From the cell containing the given text, extract its center point as [x, y] coordinate. 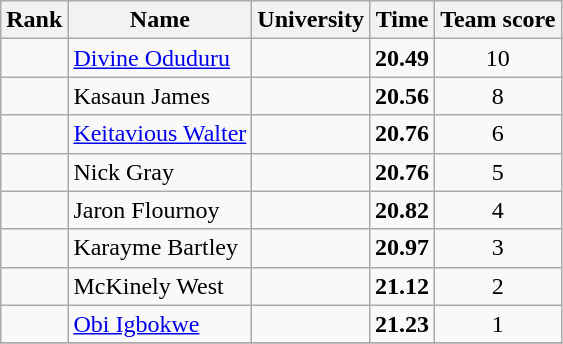
Karayme Bartley [160, 248]
Team score [498, 20]
20.49 [402, 58]
University [311, 20]
Rank [34, 20]
6 [498, 134]
Jaron Flournoy [160, 210]
Obi Igbokwe [160, 324]
Kasaun James [160, 96]
5 [498, 172]
Time [402, 20]
McKinely West [160, 286]
2 [498, 286]
1 [498, 324]
Keitavious Walter [160, 134]
Divine Oduduru [160, 58]
8 [498, 96]
20.56 [402, 96]
21.23 [402, 324]
3 [498, 248]
10 [498, 58]
20.82 [402, 210]
4 [498, 210]
20.97 [402, 248]
Nick Gray [160, 172]
21.12 [402, 286]
Name [160, 20]
